Detect which cell encompasses the target text, then output its [x, y] center coordinate. 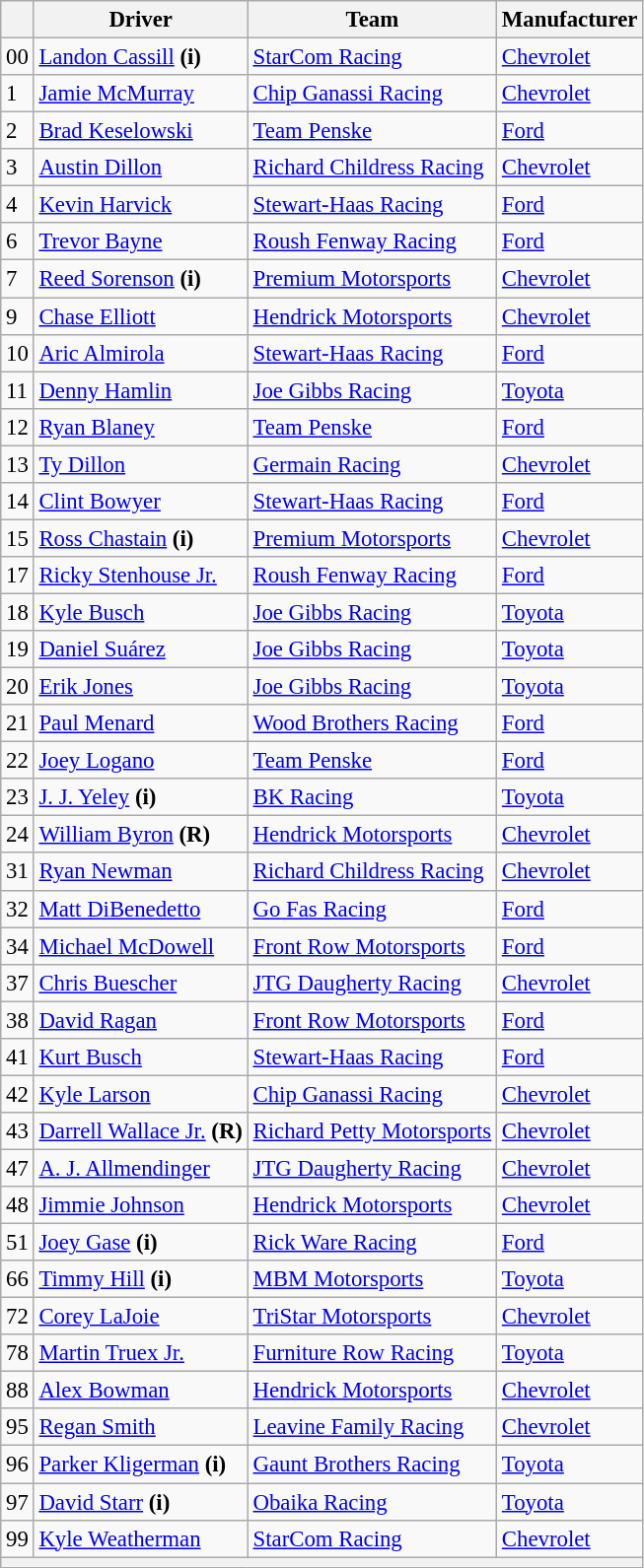
Kyle Busch [140, 612]
Clint Bowyer [140, 502]
Kyle Larson [140, 1094]
Ryan Newman [140, 872]
24 [18, 835]
Parker Kligerman (i) [140, 1465]
William Byron (R) [140, 835]
Joey Gase (i) [140, 1243]
41 [18, 1057]
Martin Truex Jr. [140, 1353]
Ricky Stenhouse Jr. [140, 576]
14 [18, 502]
00 [18, 57]
David Starr (i) [140, 1502]
Germain Racing [372, 464]
1 [18, 94]
Manufacturer [570, 20]
34 [18, 946]
Leavine Family Racing [372, 1428]
12 [18, 427]
Gaunt Brothers Racing [372, 1465]
David Ragan [140, 1020]
19 [18, 649]
Brad Keselowski [140, 131]
78 [18, 1353]
BK Racing [372, 797]
Regan Smith [140, 1428]
99 [18, 1538]
Jimmie Johnson [140, 1205]
4 [18, 205]
22 [18, 761]
Darrell Wallace Jr. (R) [140, 1131]
Driver [140, 20]
Jamie McMurray [140, 94]
21 [18, 723]
Trevor Bayne [140, 241]
43 [18, 1131]
Kevin Harvick [140, 205]
Erik Jones [140, 687]
95 [18, 1428]
Kurt Busch [140, 1057]
31 [18, 872]
10 [18, 353]
Timmy Hill (i) [140, 1279]
Landon Cassill (i) [140, 57]
Matt DiBenedetto [140, 909]
Chris Buescher [140, 983]
Corey LaJoie [140, 1317]
Ty Dillon [140, 464]
96 [18, 1465]
2 [18, 131]
Kyle Weatherman [140, 1538]
TriStar Motorsports [372, 1317]
A. J. Allmendinger [140, 1168]
20 [18, 687]
Paul Menard [140, 723]
38 [18, 1020]
15 [18, 538]
32 [18, 909]
J. J. Yeley (i) [140, 797]
88 [18, 1391]
Denny Hamlin [140, 390]
23 [18, 797]
Michael McDowell [140, 946]
17 [18, 576]
72 [18, 1317]
6 [18, 241]
7 [18, 279]
Rick Ware Racing [372, 1243]
11 [18, 390]
97 [18, 1502]
Chase Elliott [140, 316]
13 [18, 464]
MBM Motorsports [372, 1279]
Reed Sorenson (i) [140, 279]
3 [18, 168]
Furniture Row Racing [372, 1353]
47 [18, 1168]
Aric Almirola [140, 353]
Obaika Racing [372, 1502]
18 [18, 612]
Austin Dillon [140, 168]
Wood Brothers Racing [372, 723]
Joey Logano [140, 761]
Ross Chastain (i) [140, 538]
48 [18, 1205]
Alex Bowman [140, 1391]
Go Fas Racing [372, 909]
37 [18, 983]
51 [18, 1243]
Richard Petty Motorsports [372, 1131]
42 [18, 1094]
9 [18, 316]
Team [372, 20]
Daniel Suárez [140, 649]
Ryan Blaney [140, 427]
66 [18, 1279]
